Extract the (X, Y) coordinate from the center of the cell holding the provided text.  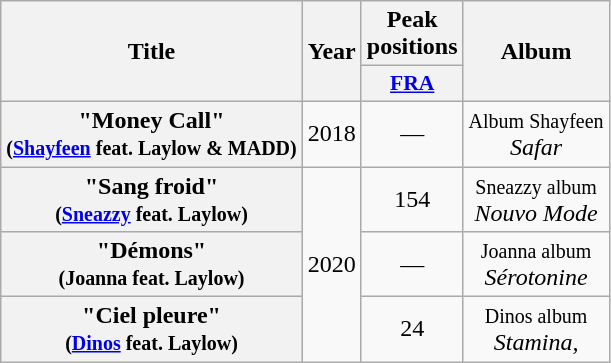
"Ciel pleure"(Dinos feat. Laylow) (152, 330)
Title (152, 52)
Joanna albumSérotonine (536, 264)
"Démons"(Joanna feat. Laylow) (152, 264)
Dinos albumStamina, (536, 330)
2020 (332, 264)
24 (412, 330)
Album (536, 52)
Peak positions (412, 34)
Year (332, 52)
2018 (332, 134)
"Sang froid"(Sneazzy feat. Laylow) (152, 198)
154 (412, 198)
Sneazzy albumNouvo Mode (536, 198)
"Money Call"(Shayfeen feat. Laylow & MADD) (152, 134)
FRA (412, 84)
Album Shayfeen Safar (536, 134)
